Return the (x, y) coordinate for the center point of the cell that contains the specified text.  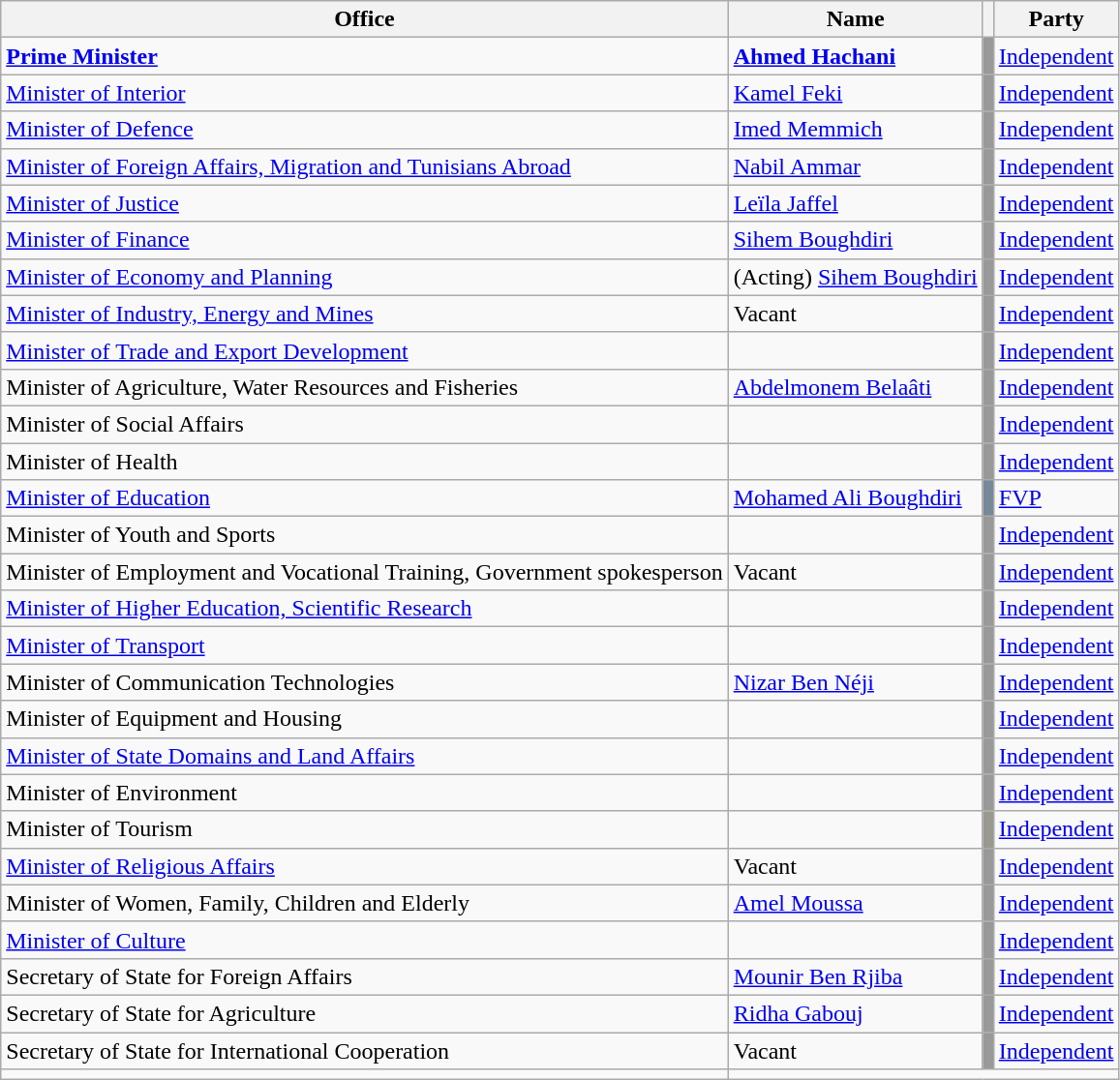
Minister of Agriculture, Water Resources and Fisheries (364, 387)
Secretary of State for International Cooperation (364, 1050)
FVP (1056, 498)
Minister of Foreign Affairs, Migration and Tunisians Abroad (364, 166)
Mohamed Ali Boughdiri (856, 498)
Minister of Interior (364, 93)
Mounir Ben Rjiba (856, 976)
Minister of Economy and Planning (364, 277)
Minister of Religious Affairs (364, 866)
Prime Minister (364, 56)
Minister of Youth and Sports (364, 535)
Party (1056, 19)
Imed Memmich (856, 130)
Nabil Ammar (856, 166)
Minister of Higher Education, Scientific Research (364, 609)
Amel Moussa (856, 903)
Minister of Environment (364, 793)
(Acting) Sihem Boughdiri (856, 277)
Minister of Culture (364, 940)
Office (364, 19)
Kamel Feki (856, 93)
Minister of Health (364, 462)
Secretary of State for Foreign Affairs (364, 976)
Minister of Equipment and Housing (364, 719)
Abdelmonem Belaâti (856, 387)
Nizar Ben Néji (856, 682)
Minister of Education (364, 498)
Minister of Defence (364, 130)
Minister of Tourism (364, 829)
Sihem Boughdiri (856, 240)
Ahmed Hachani (856, 56)
Secretary of State for Agriculture (364, 1013)
Name (856, 19)
Leïla Jaffel (856, 203)
Ridha Gabouj (856, 1013)
Minister of Industry, Energy and Mines (364, 314)
Minister of Employment and Vocational Training, Government spokesperson (364, 572)
Minister of Social Affairs (364, 424)
Minister of Transport (364, 645)
Minister of State Domains and Land Affairs (364, 756)
Minister of Communication Technologies (364, 682)
Minister of Justice (364, 203)
Minister of Trade and Export Development (364, 350)
Minister of Women, Family, Children and Elderly (364, 903)
Minister of Finance (364, 240)
